For the text-containing cell, return its midpoint in (x, y) coordinate format. 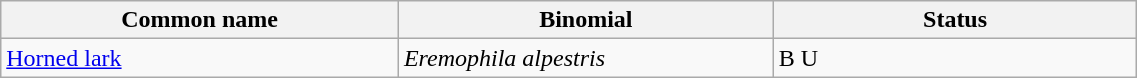
Common name (200, 20)
Eremophila alpestris (586, 58)
Status (955, 20)
B U (955, 58)
Horned lark (200, 58)
Binomial (586, 20)
